Capture the cell that displays the provided text and extract its (X, Y) central coordinate. 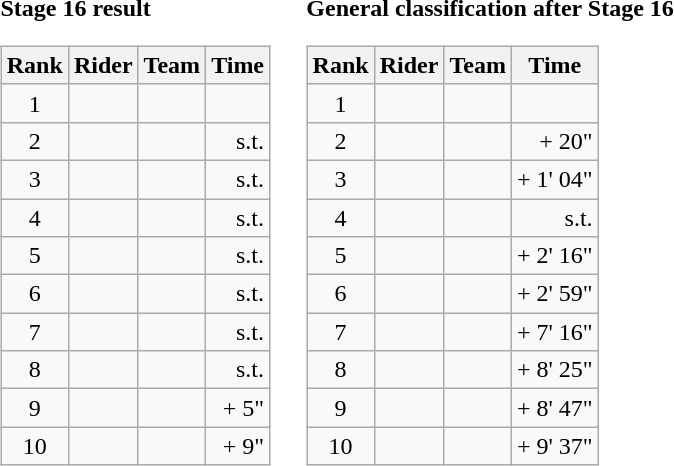
+ 5" (238, 408)
+ 1' 04" (554, 179)
+ 2' 16" (554, 256)
+ 7' 16" (554, 332)
+ 8' 25" (554, 370)
+ 9" (238, 446)
+ 2' 59" (554, 294)
+ 20" (554, 141)
+ 9' 37" (554, 446)
+ 8' 47" (554, 408)
